Return [x, y] of the center of cell containing provided text 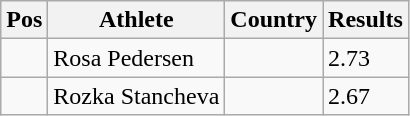
Results [366, 20]
Country [274, 20]
Rozka Stancheva [136, 96]
2.67 [366, 96]
Rosa Pedersen [136, 58]
Pos [24, 20]
Athlete [136, 20]
2.73 [366, 58]
